Determine the (X, Y) coordinate at the center of the cell enclosing the given text.  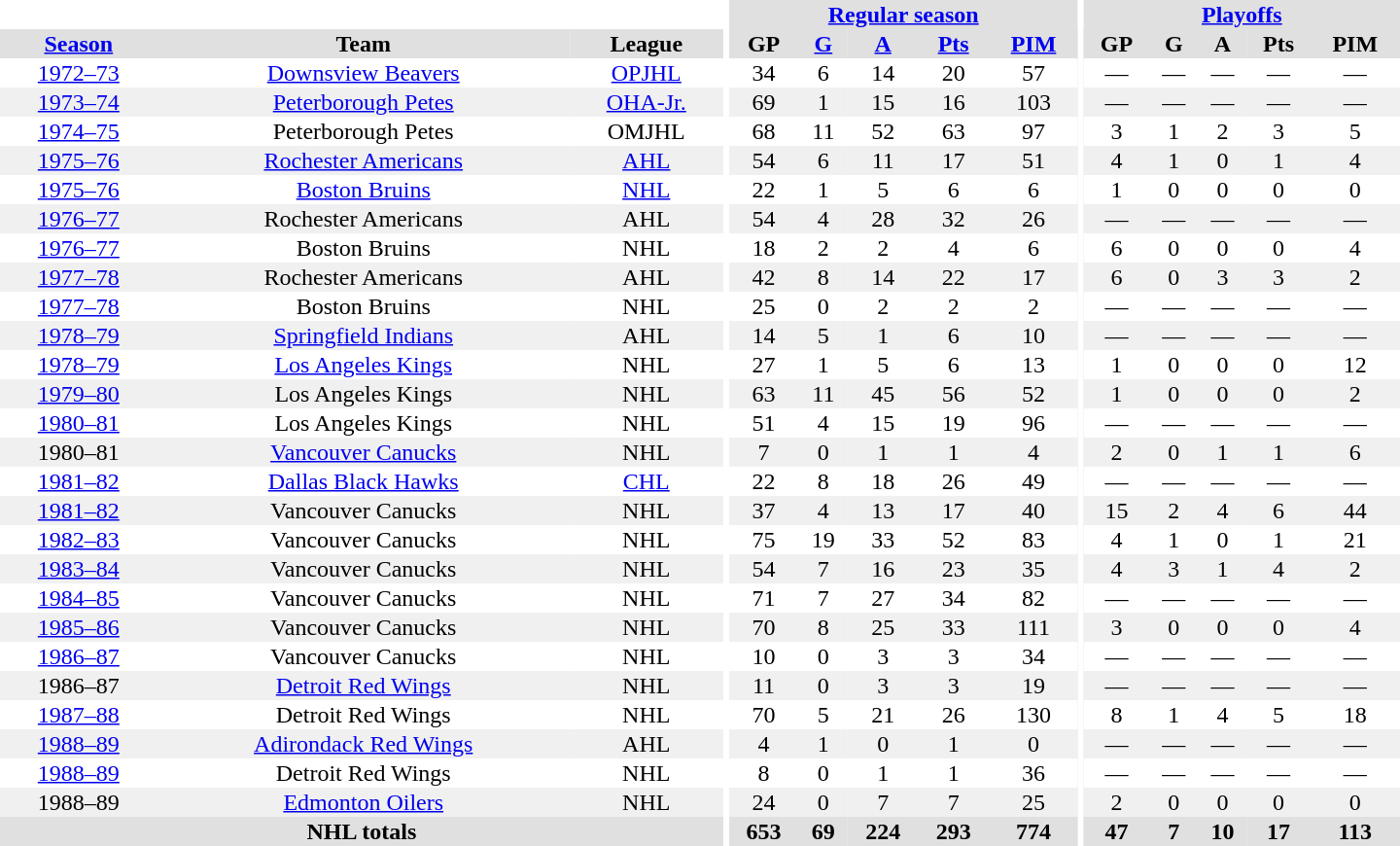
Season (79, 44)
68 (763, 131)
103 (1033, 102)
Playoffs (1242, 15)
47 (1117, 831)
130 (1033, 715)
1987–88 (79, 715)
293 (953, 831)
1973–74 (79, 102)
Team (364, 44)
League (647, 44)
1979–80 (79, 394)
Adirondack Red Wings (364, 744)
97 (1033, 131)
32 (953, 219)
774 (1033, 831)
OMJHL (647, 131)
1984–85 (79, 598)
35 (1033, 569)
Dallas Black Hawks (364, 481)
23 (953, 569)
1983–84 (79, 569)
1972–73 (79, 73)
111 (1033, 627)
653 (763, 831)
24 (763, 802)
28 (883, 219)
45 (883, 394)
20 (953, 73)
Springfield Indians (364, 335)
12 (1355, 365)
44 (1355, 511)
56 (953, 394)
40 (1033, 511)
37 (763, 511)
113 (1355, 831)
Downsview Beavers (364, 73)
NHL totals (362, 831)
1982–83 (79, 540)
75 (763, 540)
49 (1033, 481)
42 (763, 277)
OHA-Jr. (647, 102)
1974–75 (79, 131)
OPJHL (647, 73)
Regular season (903, 15)
1985–86 (79, 627)
96 (1033, 423)
57 (1033, 73)
71 (763, 598)
Edmonton Oilers (364, 802)
36 (1033, 773)
224 (883, 831)
83 (1033, 540)
82 (1033, 598)
CHL (647, 481)
